Scan for the cell matching the given text and deliver its [x, y] coordinate at center. 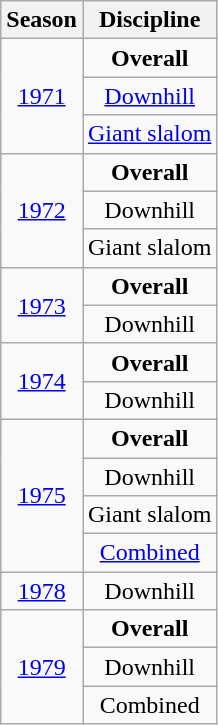
1972 [42, 210]
1979 [42, 667]
1973 [42, 305]
Season [42, 20]
1971 [42, 96]
1975 [42, 495]
Discipline [149, 20]
1974 [42, 381]
1978 [42, 591]
